Locate the cell with the specified text and output its (X, Y) center coordinate. 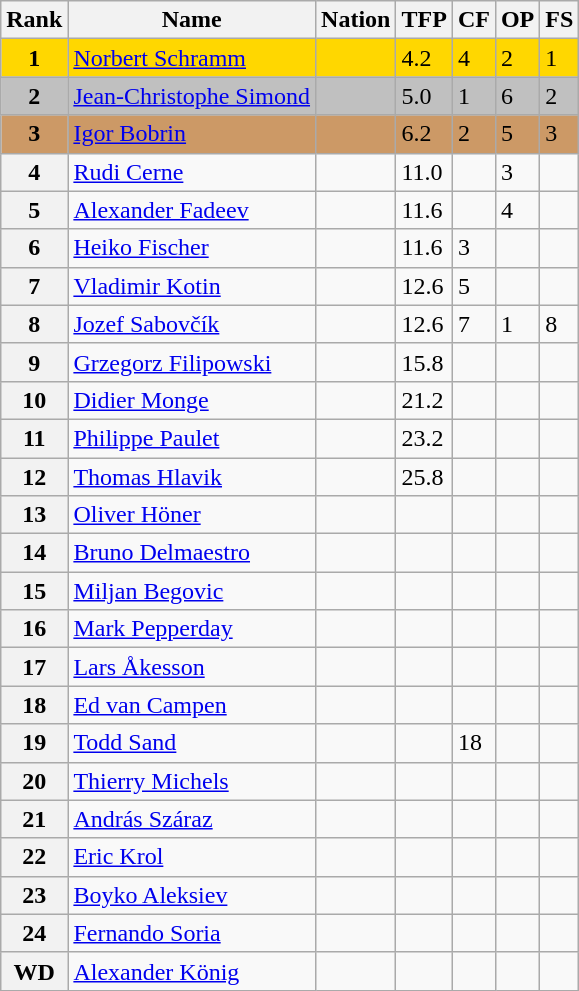
Nation (356, 20)
12 (34, 477)
TFP (424, 20)
Grzegorz Filipowski (192, 362)
Philippe Paulet (192, 438)
11.0 (424, 172)
Rudi Cerne (192, 172)
Heiko Fischer (192, 248)
9 (34, 362)
Rank (34, 20)
19 (34, 743)
Eric Krol (192, 857)
20 (34, 781)
Miljan Begovic (192, 591)
Vladimir Kotin (192, 286)
FS (560, 20)
Fernando Soria (192, 933)
14 (34, 553)
Todd Sand (192, 743)
CF (474, 20)
OP (517, 20)
Didier Monge (192, 400)
23 (34, 895)
Jean-Christophe Simond (192, 96)
Name (192, 20)
22 (34, 857)
11 (34, 438)
Boyko Aleksiev (192, 895)
WD (34, 971)
Oliver Höner (192, 515)
13 (34, 515)
Lars Åkesson (192, 667)
6.2 (424, 134)
17 (34, 667)
21.2 (424, 400)
15 (34, 591)
Mark Pepperday (192, 629)
Thierry Michels (192, 781)
16 (34, 629)
25.8 (424, 477)
5.0 (424, 96)
Alexander König (192, 971)
24 (34, 933)
4.2 (424, 58)
Ed van Campen (192, 705)
21 (34, 819)
10 (34, 400)
Norbert Schramm (192, 58)
Alexander Fadeev (192, 210)
András Száraz (192, 819)
Jozef Sabovčík (192, 324)
23.2 (424, 438)
Thomas Hlavik (192, 477)
Bruno Delmaestro (192, 553)
15.8 (424, 362)
Igor Bobrin (192, 134)
